Extract the [X, Y] coordinate from the center of the cell holding the provided text.  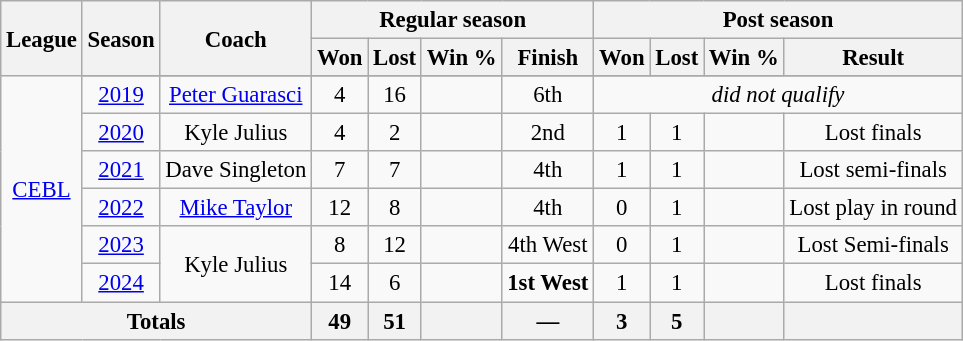
3 [622, 321]
2nd [548, 133]
Post season [778, 20]
did not qualify [778, 95]
Peter Guarasci [236, 95]
4th West [548, 245]
Lost semi-finals [873, 170]
Lost Semi-finals [873, 245]
Season [121, 38]
Regular season [453, 20]
— [548, 321]
51 [395, 321]
2023 [121, 245]
2 [395, 133]
2022 [121, 208]
6 [395, 283]
2020 [121, 133]
Coach [236, 38]
1st West [548, 283]
6th [548, 95]
Mike Taylor [236, 208]
16 [395, 95]
Totals [156, 321]
Finish [548, 58]
Lost play in round [873, 208]
Dave Singleton [236, 170]
Result [873, 58]
League [42, 38]
49 [340, 321]
2021 [121, 170]
CEBL [42, 189]
2024 [121, 283]
2019 [121, 95]
5 [677, 321]
14 [340, 283]
